Find where the given text appears and provide that cell's center as (X, Y) coordinate. 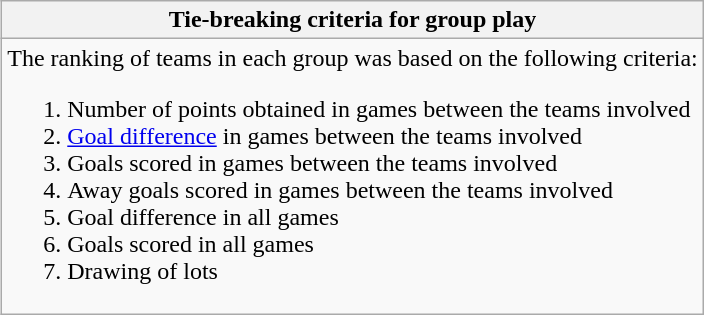
Tie-breaking criteria for group play (353, 20)
